Scan for the cell matching the given text and deliver its [X, Y] coordinate at center. 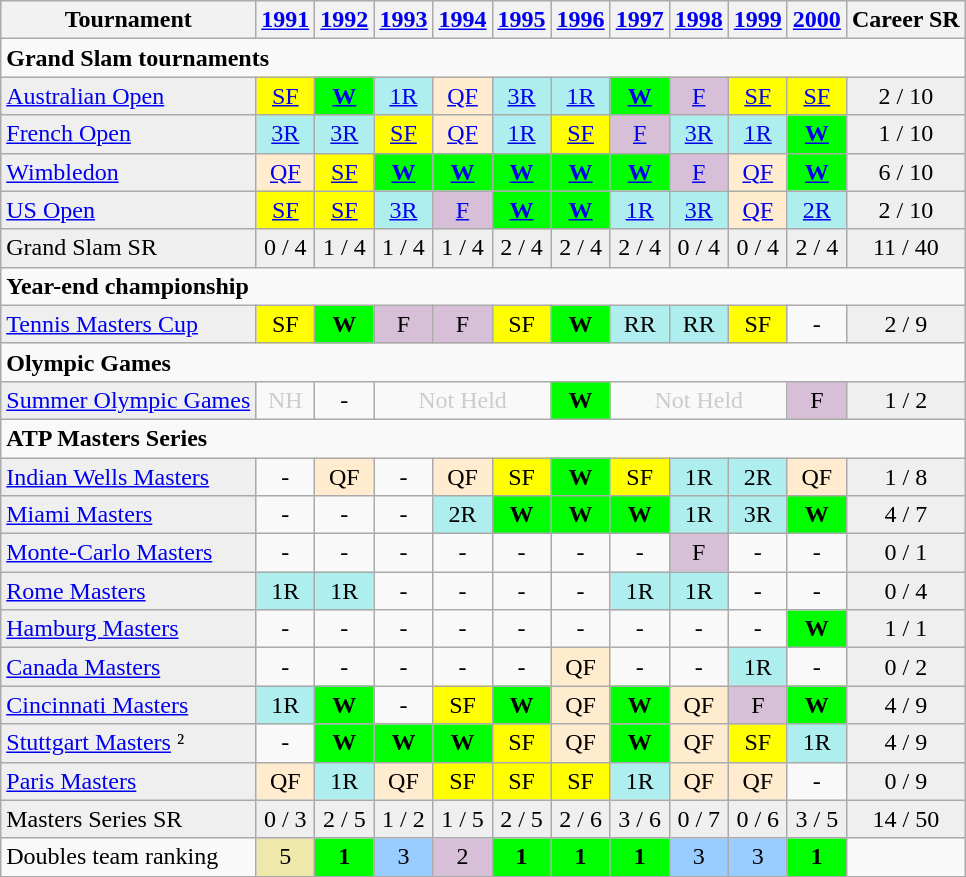
1996 [580, 20]
0 / 3 [286, 819]
Masters Series SR [128, 819]
1 / 10 [906, 134]
Canada Masters [128, 667]
1 / 1 [906, 629]
1993 [404, 20]
5 [286, 857]
Rome Masters [128, 591]
Hamburg Masters [128, 629]
1991 [286, 20]
Summer Olympic Games [128, 400]
Stuttgart Masters ² [128, 743]
Indian Wells Masters [128, 477]
3 / 5 [816, 819]
0 / 2 [906, 667]
1992 [344, 20]
NH [286, 400]
0 / 9 [906, 781]
1995 [522, 20]
Tournament [128, 20]
1 / 8 [906, 477]
1 / 5 [462, 819]
4 / 7 [906, 515]
2 [462, 857]
French Open [128, 134]
Olympic Games [483, 362]
14 / 50 [906, 819]
Wimbledon [128, 172]
0 / 7 [698, 819]
Grand Slam SR [128, 248]
Doubles team ranking [128, 857]
2000 [816, 20]
3 / 6 [640, 819]
0 / 1 [906, 553]
1998 [698, 20]
1994 [462, 20]
Career SR [906, 20]
6 / 10 [906, 172]
Year-end championship [483, 286]
Tennis Masters Cup [128, 324]
0 / 6 [758, 819]
ATP Masters Series [483, 438]
2 / 9 [906, 324]
1997 [640, 20]
Grand Slam tournaments [483, 58]
Miami Masters [128, 515]
11 / 40 [906, 248]
Australian Open [128, 96]
2 / 6 [580, 819]
Cincinnati Masters [128, 705]
1999 [758, 20]
Paris Masters [128, 781]
Monte-Carlo Masters [128, 553]
US Open [128, 210]
